Search for the cell housing the specified text and yield its [x, y] center coordinate. 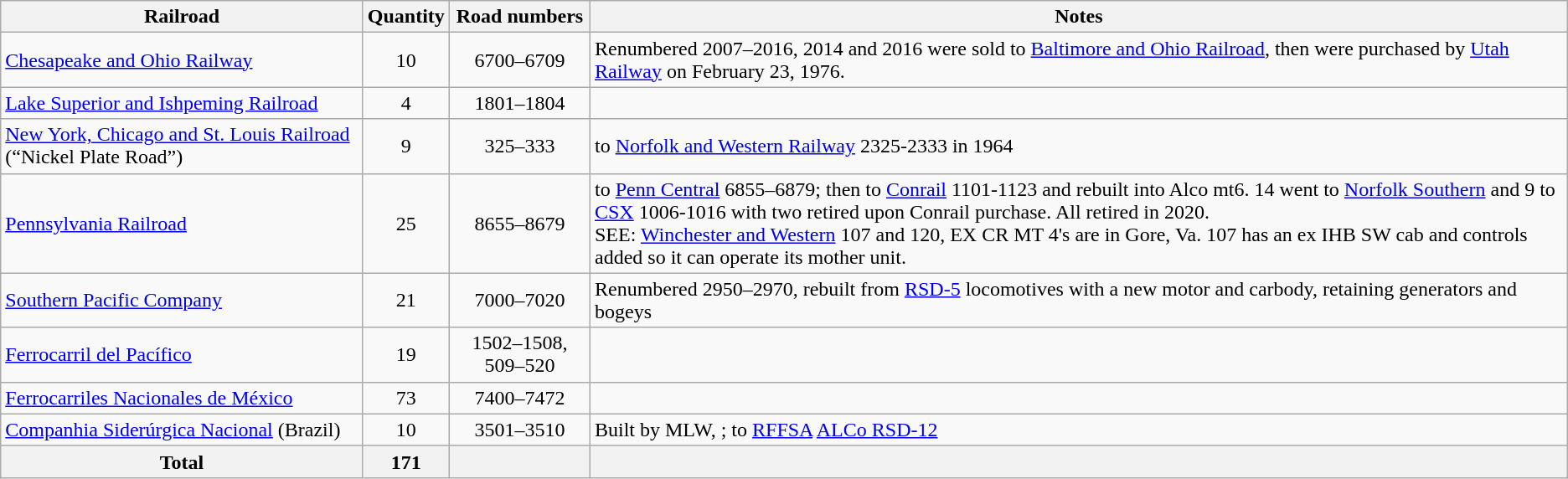
9 [405, 146]
Companhia Siderúrgica Nacional (Brazil) [183, 430]
3501–3510 [519, 430]
Notes [1079, 17]
325–333 [519, 146]
1801–1804 [519, 103]
21 [405, 300]
8655–8679 [519, 223]
Ferrocarril del Pacífico [183, 355]
19 [405, 355]
Lake Superior and Ishpeming Railroad [183, 103]
Renumbered 2950–2970, rebuilt from RSD-5 locomotives with a new motor and carbody, retaining generators and bogeys [1079, 300]
Pennsylvania Railroad [183, 223]
25 [405, 223]
4 [405, 103]
7400–7472 [519, 398]
7000–7020 [519, 300]
1502–1508, 509–520 [519, 355]
Road numbers [519, 17]
171 [405, 461]
Built by MLW, ; to RFFSA ALCo RSD-12 [1079, 430]
to Norfolk and Western Railway 2325-2333 in 1964 [1079, 146]
Quantity [405, 17]
Total [183, 461]
73 [405, 398]
New York, Chicago and St. Louis Railroad (“Nickel Plate Road”) [183, 146]
Railroad [183, 17]
Ferrocarriles Nacionales de México [183, 398]
6700–6709 [519, 60]
Renumbered 2007–2016, 2014 and 2016 were sold to Baltimore and Ohio Railroad, then were purchased by Utah Railway on February 23, 1976. [1079, 60]
Southern Pacific Company [183, 300]
Chesapeake and Ohio Railway [183, 60]
